Detect which cell encompasses the target text, then output its [X, Y] center coordinate. 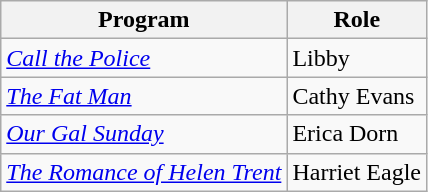
Harriet Eagle [357, 172]
Erica Dorn [357, 134]
The Fat Man [144, 96]
Libby [357, 58]
Our Gal Sunday [144, 134]
Cathy Evans [357, 96]
Call the Police [144, 58]
The Romance of Helen Trent [144, 172]
Program [144, 20]
Role [357, 20]
